Return [x, y] of the center of cell containing provided text 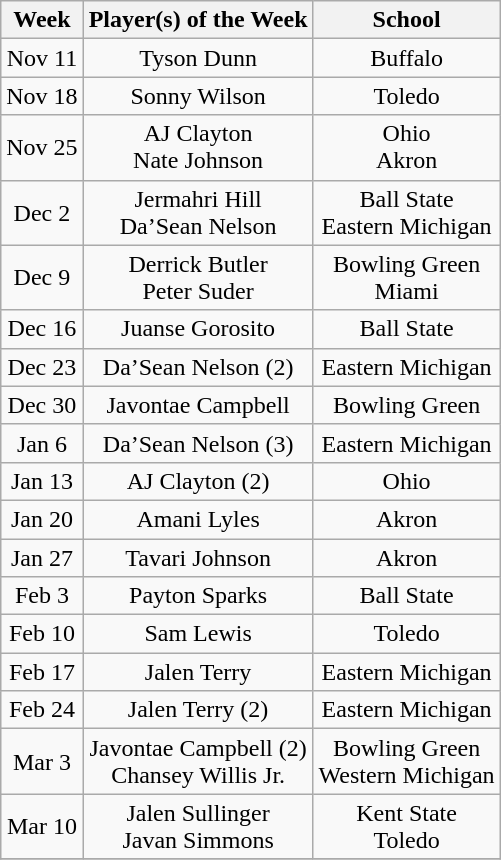
Feb 3 [42, 596]
Ohio [406, 481]
Mar 10 [42, 826]
Derrick ButlerPeter Suder [198, 278]
Amani Lyles [198, 519]
Jan 20 [42, 519]
Player(s) of the Week [198, 20]
Dec 30 [42, 405]
Jalen Terry (2) [198, 710]
Bowling GreenWestern Michigan [406, 762]
Payton Sparks [198, 596]
Jalen Terry [198, 672]
Kent StateToledo [406, 826]
Week [42, 20]
Sam Lewis [198, 634]
Feb 17 [42, 672]
Buffalo [406, 58]
Dec 23 [42, 367]
Sonny Wilson [198, 96]
Jan 13 [42, 481]
AJ ClaytonNate Johnson [198, 148]
Feb 24 [42, 710]
Jermahri HillDa’Sean Nelson [198, 212]
Bowling Green [406, 405]
OhioAkron [406, 148]
Javontae Campbell [198, 405]
Da’Sean Nelson (3) [198, 443]
Bowling GreenMiami [406, 278]
Jan 6 [42, 443]
Dec 9 [42, 278]
Dec 16 [42, 329]
Tyson Dunn [198, 58]
Juanse Gorosito [198, 329]
Nov 11 [42, 58]
Nov 18 [42, 96]
Feb 10 [42, 634]
Tavari Johnson [198, 557]
Mar 3 [42, 762]
Dec 2 [42, 212]
AJ Clayton (2) [198, 481]
Da’Sean Nelson (2) [198, 367]
School [406, 20]
Nov 25 [42, 148]
Javontae Campbell (2)Chansey Willis Jr. [198, 762]
Jalen SullingerJavan Simmons [198, 826]
Jan 27 [42, 557]
Ball StateEastern Michigan [406, 212]
